Scan for the cell matching the given text and deliver its [x, y] coordinate at center. 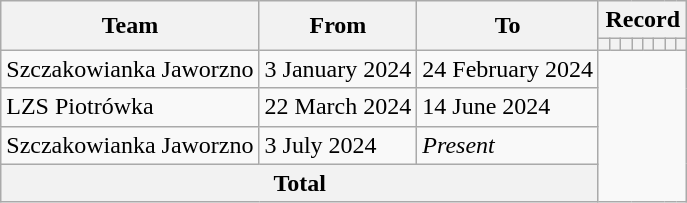
From [338, 26]
To [508, 26]
Team [130, 26]
24 February 2024 [508, 69]
3 January 2024 [338, 69]
LZS Piotrówka [130, 107]
3 July 2024 [338, 145]
22 March 2024 [338, 107]
14 June 2024 [508, 107]
Record [642, 20]
Present [508, 145]
Total [300, 183]
